Locate the cell with the specified text and output its (x, y) center coordinate. 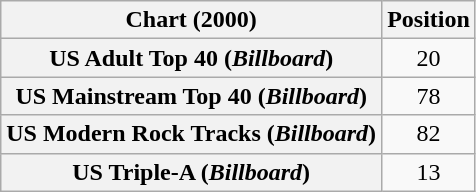
US Modern Rock Tracks (Billboard) (192, 134)
20 (429, 58)
US Mainstream Top 40 (Billboard) (192, 96)
US Triple-A (Billboard) (192, 172)
78 (429, 96)
Position (429, 20)
US Adult Top 40 (Billboard) (192, 58)
82 (429, 134)
Chart (2000) (192, 20)
13 (429, 172)
